Extract the [x, y] coordinate from the center of the cell holding the provided text.  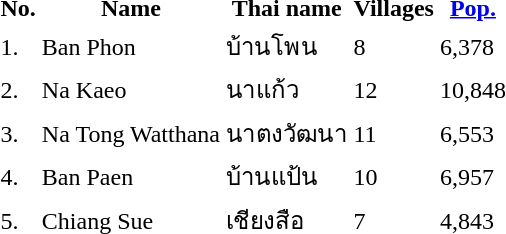
8 [394, 46]
12 [394, 90]
บ้านโพน [286, 46]
Na Kaeo [130, 90]
นาตงวัฒนา [286, 133]
11 [394, 133]
นาแก้ว [286, 90]
Ban Paen [130, 176]
Ban Phon [130, 46]
10 [394, 176]
บ้านแป้น [286, 176]
Na Tong Watthana [130, 133]
